Pinpoint the cell where the given text exists, returning its [X, Y] midpoint coordinate. 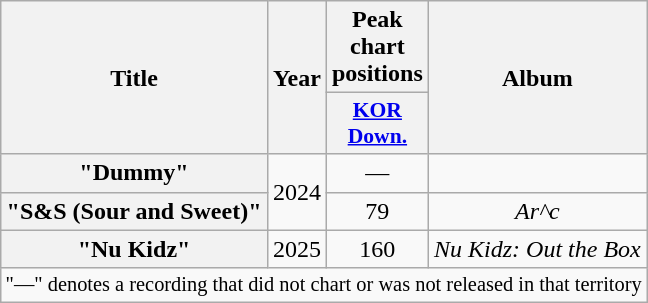
Ar^c [537, 211]
"—" denotes a recording that did not chart or was not released in that territory [324, 285]
79 [377, 211]
Nu Kidz: Out the Box [537, 249]
— [377, 173]
Year [296, 78]
2024 [296, 192]
"Nu Kidz" [134, 249]
Album [537, 78]
"Dummy" [134, 173]
"S&S (Sour and Sweet)" [134, 211]
2025 [296, 249]
160 [377, 249]
KORDown. [377, 124]
Peak chart positions [377, 47]
Title [134, 78]
